Return [x, y] of the center of cell containing provided text 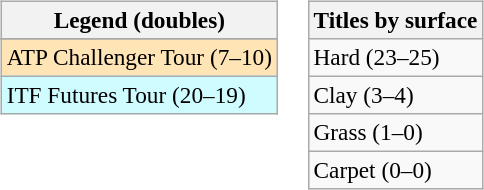
Carpet (0–0) [396, 171]
Titles by surface [396, 20]
Grass (1–0) [396, 133]
Clay (3–4) [396, 95]
Legend (doubles) [139, 20]
ITF Futures Tour (20–19) [139, 95]
ATP Challenger Tour (7–10) [139, 57]
Hard (23–25) [396, 57]
